Detect which cell encompasses the target text, then output its (x, y) center coordinate. 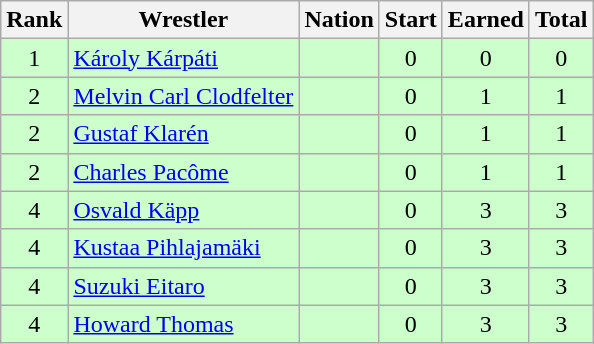
Kustaa Pihlajamäki (184, 248)
Howard Thomas (184, 324)
Charles Pacôme (184, 172)
Károly Kárpáti (184, 58)
Start (410, 20)
Wrestler (184, 20)
Gustaf Klarén (184, 134)
Rank (34, 20)
Total (561, 20)
Osvald Käpp (184, 210)
Nation (339, 20)
Melvin Carl Clodfelter (184, 96)
Suzuki Eitaro (184, 286)
Earned (486, 20)
